Output the (X, Y) coordinate of the center of the cell containing the given text.  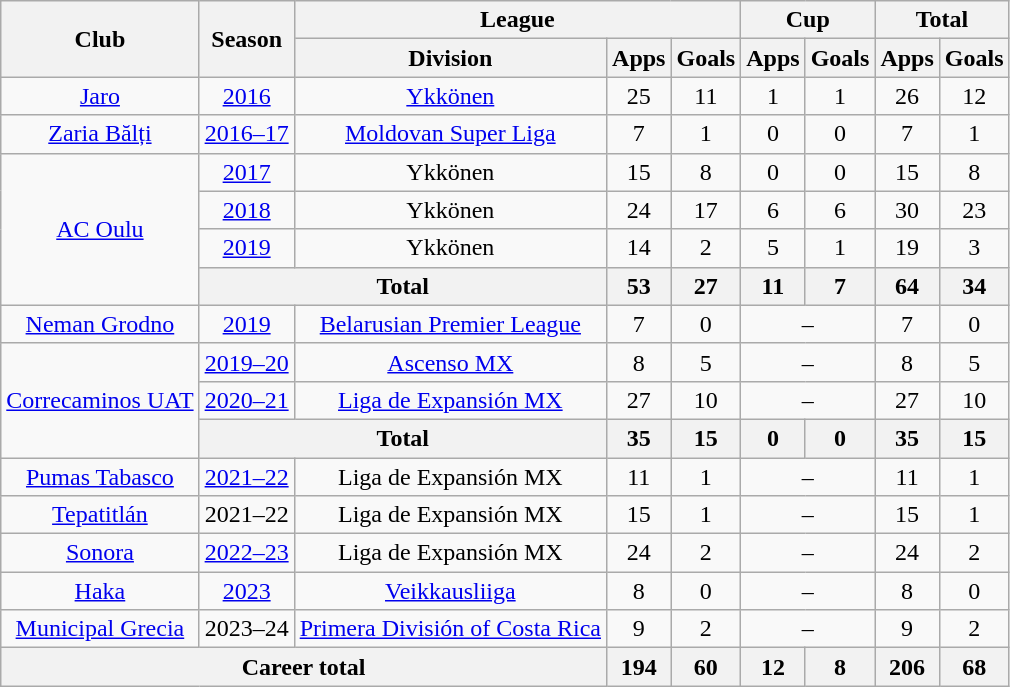
30 (907, 210)
17 (706, 210)
2019–20 (246, 362)
2023 (246, 591)
Correcaminos UAT (100, 400)
Ascenso MX (450, 362)
Neman Grodno (100, 324)
2022–23 (246, 553)
25 (639, 96)
2016–17 (246, 134)
League (518, 20)
Municipal Grecia (100, 629)
Zaria Bălți (100, 134)
Division (450, 58)
34 (974, 286)
Jaro (100, 96)
Pumas Tabasco (100, 477)
Belarusian Premier League (450, 324)
Cup (808, 20)
Season (246, 39)
Tepatitlán (100, 515)
14 (639, 248)
68 (974, 667)
2018 (246, 210)
60 (706, 667)
Veikkausliiga (450, 591)
19 (907, 248)
206 (907, 667)
3 (974, 248)
Club (100, 39)
2017 (246, 172)
64 (907, 286)
AC Oulu (100, 229)
23 (974, 210)
Sonora (100, 553)
Career total (304, 667)
Moldovan Super Liga (450, 134)
26 (907, 96)
Primera División of Costa Rica (450, 629)
194 (639, 667)
Haka (100, 591)
2020–21 (246, 400)
2023–24 (246, 629)
2016 (246, 96)
53 (639, 286)
